Provide the (x, y) coordinate of the cell's center where the given text is located.  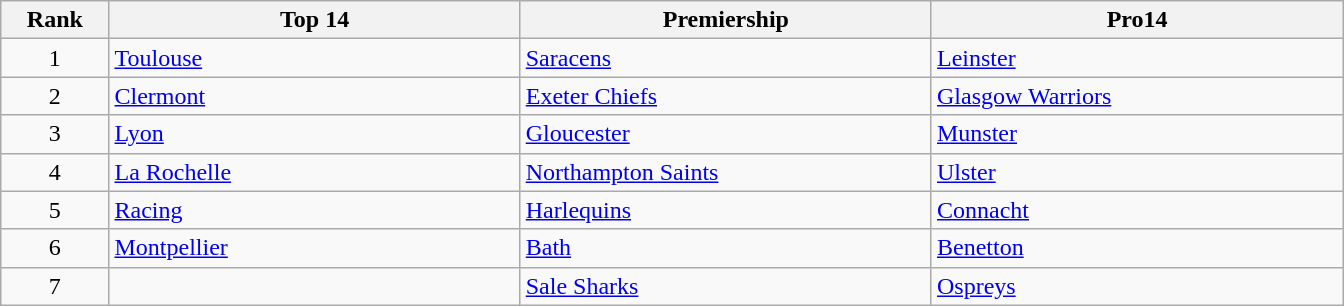
2 (55, 96)
Northampton Saints (726, 172)
Harlequins (726, 210)
Clermont (314, 96)
Exeter Chiefs (726, 96)
7 (55, 286)
Rank (55, 20)
1 (55, 58)
Sale Sharks (726, 286)
Munster (1136, 134)
Ulster (1136, 172)
Saracens (726, 58)
La Rochelle (314, 172)
Lyon (314, 134)
Pro14 (1136, 20)
Leinster (1136, 58)
5 (55, 210)
Gloucester (726, 134)
Toulouse (314, 58)
Bath (726, 248)
Premiership (726, 20)
Ospreys (1136, 286)
Benetton (1136, 248)
Connacht (1136, 210)
Montpellier (314, 248)
Racing (314, 210)
4 (55, 172)
Top 14 (314, 20)
3 (55, 134)
Glasgow Warriors (1136, 96)
6 (55, 248)
